Find where the given text appears and provide that cell's center as [X, Y] coordinate. 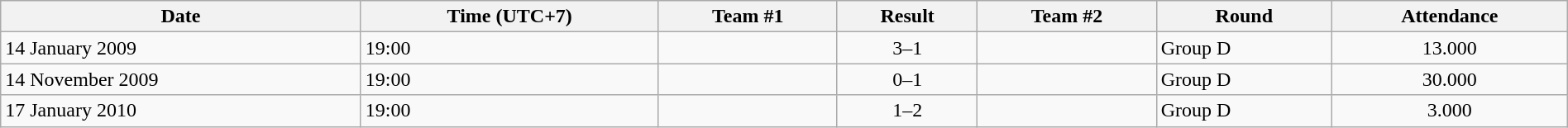
Team #1 [748, 17]
3.000 [1449, 111]
14 November 2009 [180, 79]
Time (UTC+7) [509, 17]
Round [1244, 17]
Attendance [1449, 17]
13.000 [1449, 48]
Result [906, 17]
17 January 2010 [180, 111]
3–1 [906, 48]
1–2 [906, 111]
14 January 2009 [180, 48]
Date [180, 17]
30.000 [1449, 79]
0–1 [906, 79]
Team #2 [1067, 17]
